Extract the [x, y] coordinate from the center of the cell holding the provided text.  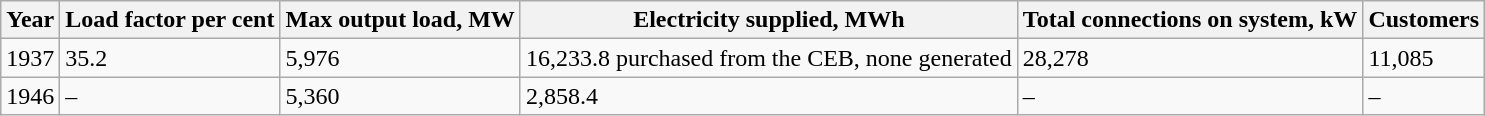
Max output load, MW [400, 20]
Customers [1424, 20]
2,858.4 [768, 96]
5,360 [400, 96]
35.2 [170, 58]
Electricity supplied, MWh [768, 20]
28,278 [1190, 58]
5,976 [400, 58]
Year [30, 20]
1937 [30, 58]
1946 [30, 96]
16,233.8 purchased from the CEB, none generated [768, 58]
Load factor per cent [170, 20]
11,085 [1424, 58]
Total connections on system, kW [1190, 20]
